Search for the cell housing the specified text and yield its (x, y) center coordinate. 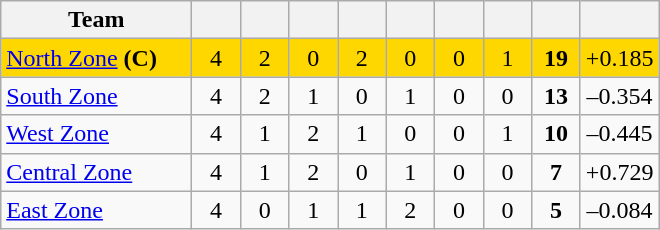
–0.445 (620, 134)
7 (556, 172)
13 (556, 96)
–0.354 (620, 96)
+0.729 (620, 172)
North Zone (C) (96, 58)
Team (96, 20)
19 (556, 58)
Central Zone (96, 172)
East Zone (96, 210)
South Zone (96, 96)
–0.084 (620, 210)
5 (556, 210)
10 (556, 134)
West Zone (96, 134)
+0.185 (620, 58)
